Return the [X, Y] coordinate for the center point of the cell that contains the specified text.  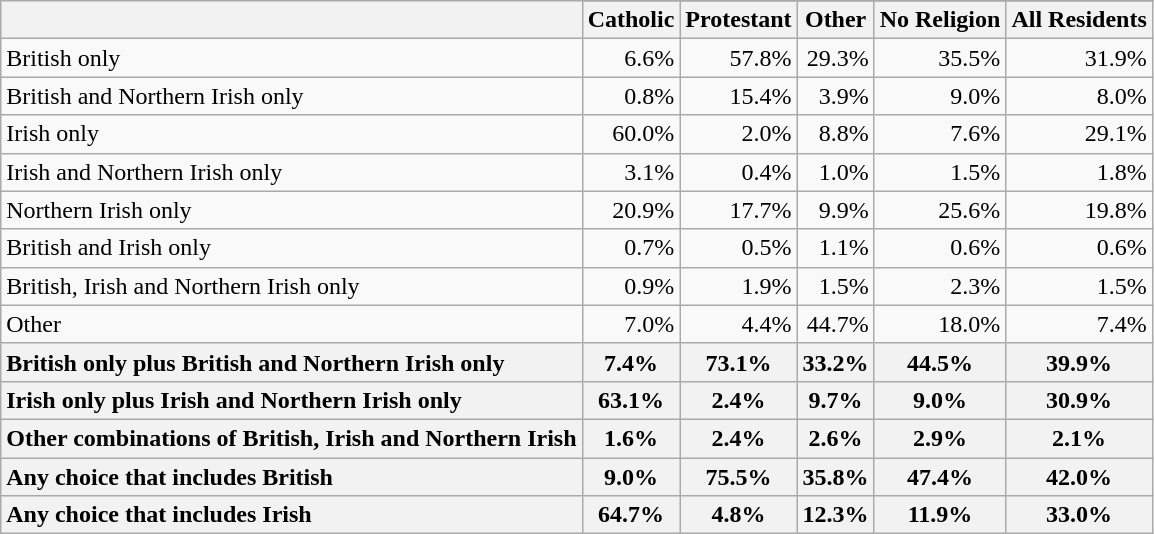
47.4% [940, 477]
35.5% [940, 58]
1.0% [836, 172]
8.8% [836, 134]
63.1% [631, 400]
Irish and Northern Irish only [292, 172]
11.9% [940, 515]
25.6% [940, 210]
60.0% [631, 134]
2.3% [940, 286]
Northern Irish only [292, 210]
33.0% [1079, 515]
35.8% [836, 477]
Any choice that includes Irish [292, 515]
7.0% [631, 324]
0.8% [631, 96]
64.7% [631, 515]
2.1% [1079, 438]
2.6% [836, 438]
British only [292, 58]
3.9% [836, 96]
British and Irish only [292, 248]
57.8% [738, 58]
Any choice that includes British [292, 477]
39.9% [1079, 362]
Catholic [631, 20]
0.9% [631, 286]
Irish only [292, 134]
British only plus British and Northern Irish only [292, 362]
30.9% [1079, 400]
All Residents [1079, 20]
8.0% [1079, 96]
31.9% [1079, 58]
42.0% [1079, 477]
British, Irish and Northern Irish only [292, 286]
4.4% [738, 324]
7.6% [940, 134]
3.1% [631, 172]
44.5% [940, 362]
1.6% [631, 438]
6.6% [631, 58]
4.8% [738, 515]
1.9% [738, 286]
1.1% [836, 248]
1.8% [1079, 172]
33.2% [836, 362]
29.3% [836, 58]
Irish only plus Irish and Northern Irish only [292, 400]
12.3% [836, 515]
2.0% [738, 134]
19.8% [1079, 210]
0.5% [738, 248]
20.9% [631, 210]
Other combinations of British, Irish and Northern Irish [292, 438]
9.7% [836, 400]
17.7% [738, 210]
15.4% [738, 96]
Protestant [738, 20]
44.7% [836, 324]
29.1% [1079, 134]
2.9% [940, 438]
0.4% [738, 172]
18.0% [940, 324]
No Religion [940, 20]
9.9% [836, 210]
75.5% [738, 477]
0.7% [631, 248]
73.1% [738, 362]
British and Northern Irish only [292, 96]
